Determine the [x, y] coordinate at the center of the cell enclosing the given text.  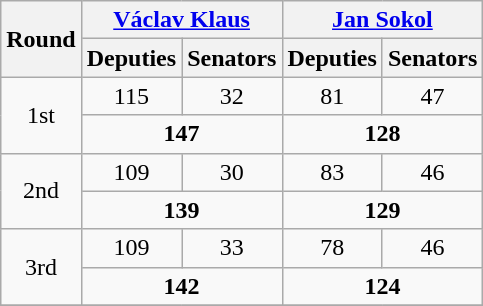
124 [382, 286]
32 [232, 96]
47 [432, 96]
83 [332, 172]
147 [182, 134]
3rd [41, 267]
78 [332, 248]
115 [131, 96]
142 [182, 286]
33 [232, 248]
2nd [41, 191]
139 [182, 210]
Václav Klaus [182, 20]
30 [232, 172]
81 [332, 96]
Jan Sokol [382, 20]
129 [382, 210]
128 [382, 134]
Round [41, 39]
1st [41, 115]
